Locate the cell with the specified text and output its [X, Y] center coordinate. 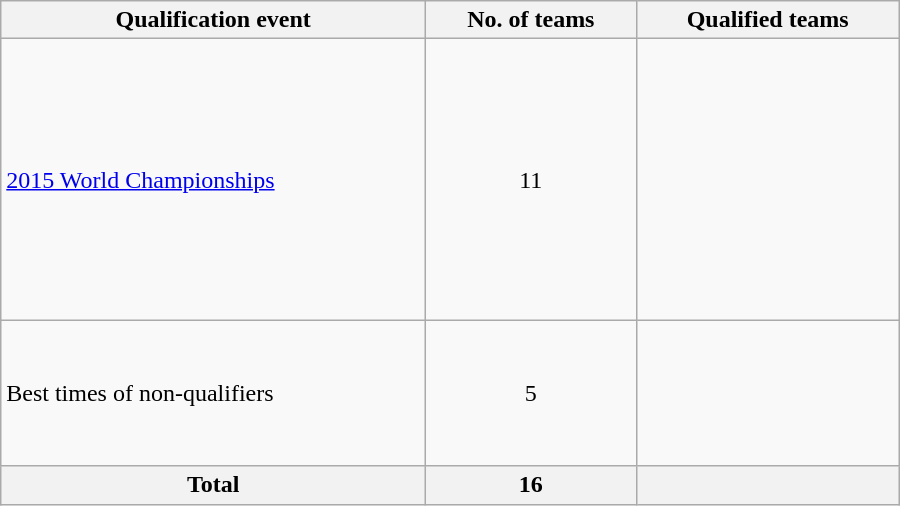
16 [531, 485]
11 [531, 180]
Qualification event [214, 20]
Best times of non-qualifiers [214, 393]
Qualified teams [768, 20]
2015 World Championships [214, 180]
5 [531, 393]
No. of teams [531, 20]
Total [214, 485]
